Output the (X, Y) coordinate of the center of the cell containing the given text.  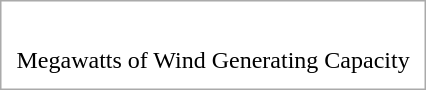
Megawatts of Wind Generating Capacity (214, 60)
